Return [X, Y] of the center of cell containing provided text 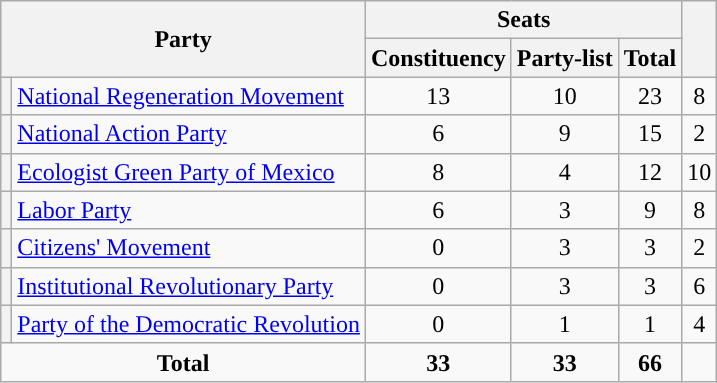
Seats [523, 20]
Party [184, 39]
National Action Party [189, 134]
Party of the Democratic Revolution [189, 324]
Ecologist Green Party of Mexico [189, 172]
Labor Party [189, 210]
15 [650, 134]
Party-list [564, 58]
13 [438, 96]
Citizens' Movement [189, 248]
66 [650, 362]
National Regeneration Movement [189, 96]
Institutional Revolutionary Party [189, 286]
Constituency [438, 58]
23 [650, 96]
12 [650, 172]
